Capture the cell that displays the provided text and extract its (x, y) central coordinate. 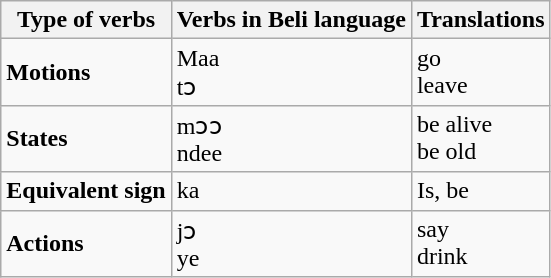
be alivebe old (480, 138)
jɔye (291, 244)
mɔɔndee (291, 138)
States (86, 138)
Actions (86, 244)
Maatɔ (291, 72)
Translations (480, 20)
Is, be (480, 191)
goleave (480, 72)
ka (291, 191)
Equivalent sign (86, 191)
Verbs in Beli language (291, 20)
saydrink (480, 244)
Motions (86, 72)
Type of verbs (86, 20)
